Return (x, y) of the center of cell containing provided text 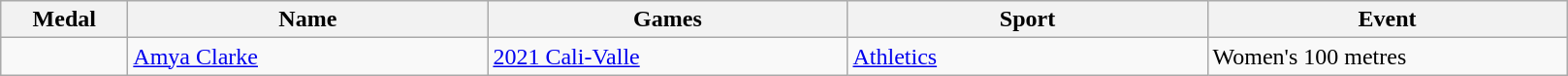
Athletics (1028, 57)
Amya Clarke (308, 57)
Medal (64, 19)
Name (308, 19)
Games (667, 19)
2021 Cali-Valle (667, 57)
Event (1387, 19)
Sport (1028, 19)
Women's 100 metres (1387, 57)
